Provide the (X, Y) coordinate of the cell's center where the given text is located.  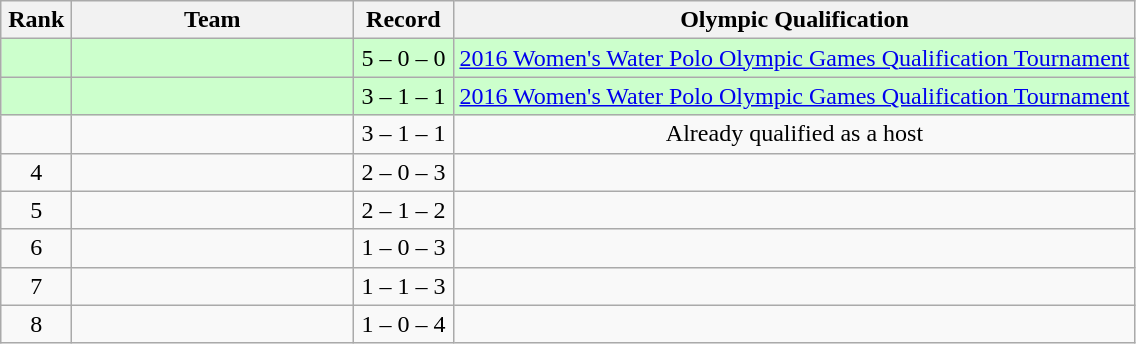
Olympic Qualification (794, 20)
6 (36, 248)
8 (36, 324)
Team (212, 20)
1 – 0 – 4 (404, 324)
5 – 0 – 0 (404, 58)
Record (404, 20)
Already qualified as a host (794, 134)
4 (36, 172)
1 – 1 – 3 (404, 286)
7 (36, 286)
Rank (36, 20)
5 (36, 210)
2 – 0 – 3 (404, 172)
2 – 1 – 2 (404, 210)
1 – 0 – 3 (404, 248)
